Extract the [X, Y] coordinate from the center of the cell holding the provided text.  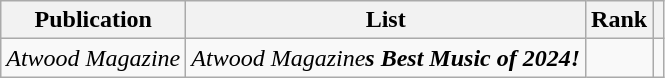
Atwood Magazines Best Music of 2024! [386, 58]
List [386, 20]
Rank [620, 20]
Publication [94, 20]
Atwood Magazine [94, 58]
